Provide the (x, y) coordinate of the cell's center where the given text is located.  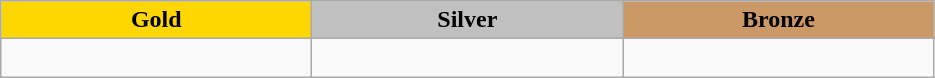
Gold (156, 20)
Silver (468, 20)
Bronze (778, 20)
